Search for the cell housing the specified text and yield its [x, y] center coordinate. 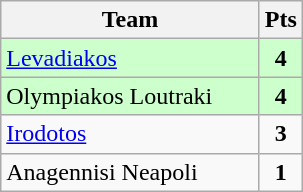
Levadiakos [130, 58]
Anagennisi Neapoli [130, 172]
Team [130, 20]
Olympiakos Loutraki [130, 96]
1 [280, 172]
3 [280, 134]
Pts [280, 20]
Irodotos [130, 134]
